Locate the cell with the specified text and output its [X, Y] center coordinate. 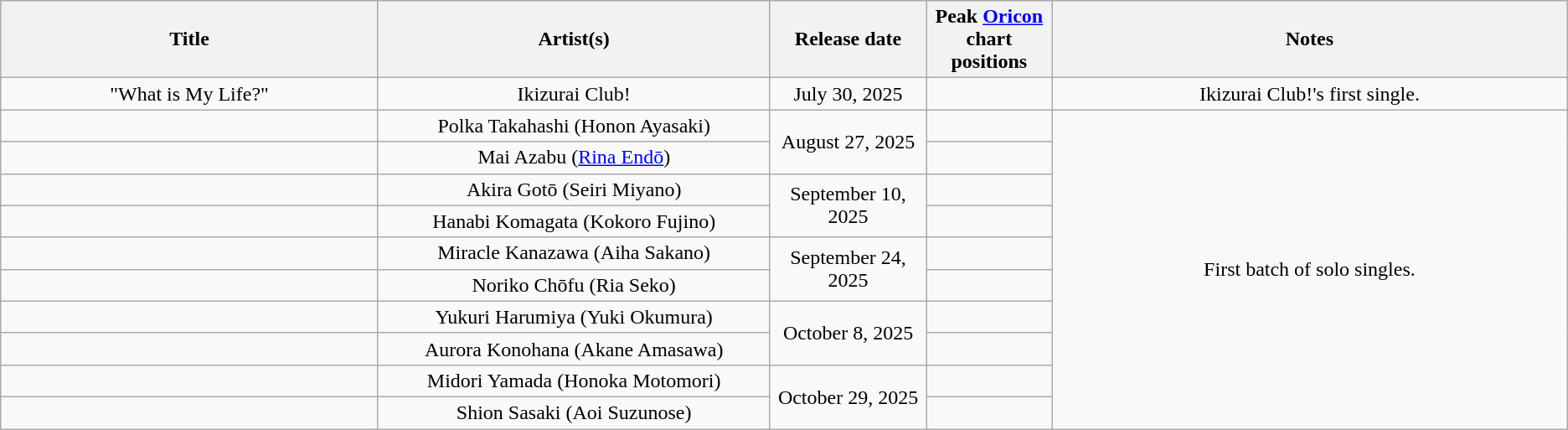
Aurora Konohana (Akane Amasawa) [574, 349]
Yukuri Harumiya (Yuki Okumura) [574, 317]
Akira Gotō (Seiri Miyano) [574, 189]
Peak Oriconchart positions [989, 39]
"What is My Life?" [189, 94]
Midori Yamada (Honoka Motomori) [574, 381]
Release date [848, 39]
September 24, 2025 [848, 269]
Shion Sasaki (Aoi Suzunose) [574, 412]
Hanabi Komagata (Kokoro Fujino) [574, 221]
First batch of solo singles. [1310, 270]
September 10, 2025 [848, 205]
Artist(s) [574, 39]
Ikizurai Club!'s first single. [1310, 94]
Miracle Kanazawa (Aiha Sakano) [574, 253]
August 27, 2025 [848, 142]
October 8, 2025 [848, 333]
Ikizurai Club! [574, 94]
Noriko Chōfu (Ria Seko) [574, 285]
Mai Azabu (Rina Endō) [574, 158]
Polka Takahashi (Honon Ayasaki) [574, 126]
October 29, 2025 [848, 396]
July 30, 2025 [848, 94]
Notes [1310, 39]
Title [189, 39]
